For the text-containing cell, return its midpoint in [X, Y] coordinate format. 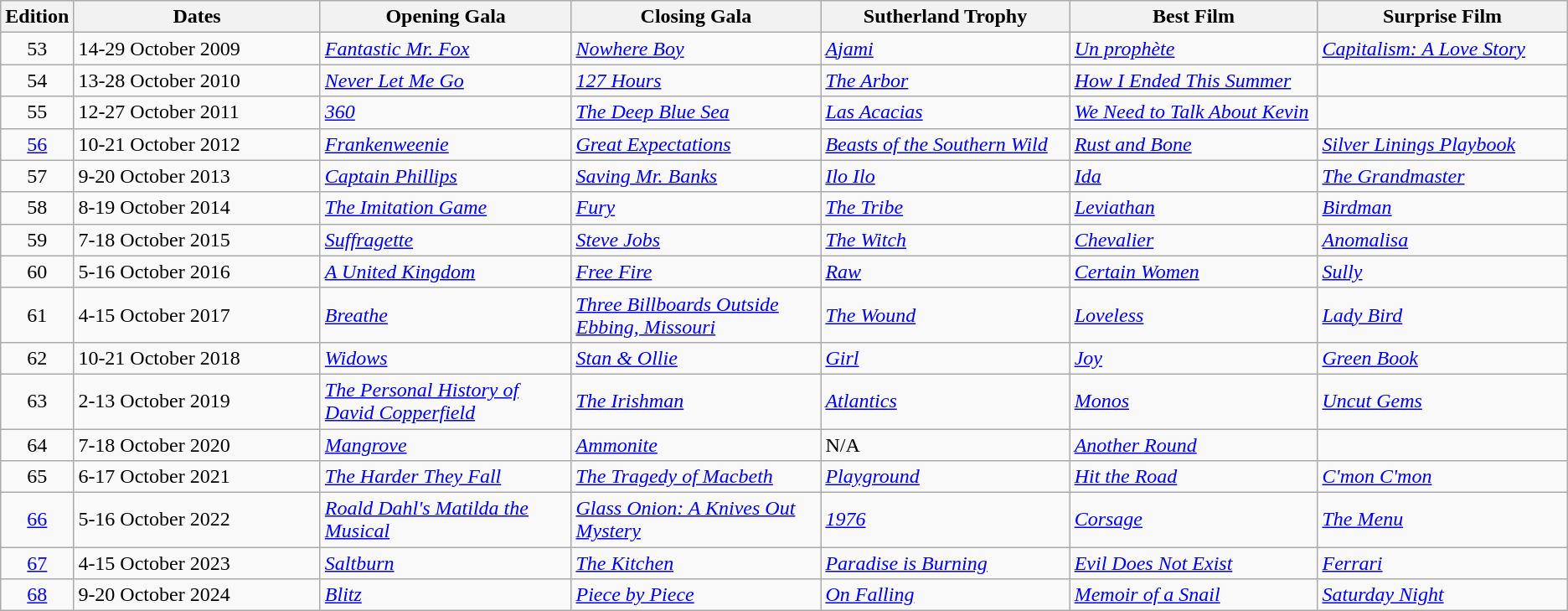
Ilo Ilo [945, 176]
Hit the Road [1194, 477]
Playground [945, 477]
4-15 October 2017 [197, 315]
Ferrari [1442, 563]
The Menu [1442, 520]
14-29 October 2009 [197, 49]
4-15 October 2023 [197, 563]
64 [37, 445]
67 [37, 563]
Evil Does Not Exist [1194, 563]
10-21 October 2012 [197, 144]
Leviathan [1194, 208]
How I Ended This Summer [1194, 80]
60 [37, 272]
Birdman [1442, 208]
Never Let Me Go [446, 80]
Ammonite [696, 445]
The Grandmaster [1442, 176]
Steve Jobs [696, 240]
The Tragedy of Macbeth [696, 477]
7-18 October 2015 [197, 240]
5-16 October 2022 [197, 520]
Green Book [1442, 358]
Saltburn [446, 563]
Rust and Bone [1194, 144]
5-16 October 2016 [197, 272]
Mangrove [446, 445]
Monos [1194, 401]
We Need to Talk About Kevin [1194, 112]
Atlantics [945, 401]
Nowhere Boy [696, 49]
59 [37, 240]
Widows [446, 358]
Silver Linings Playbook [1442, 144]
7-18 October 2020 [197, 445]
On Falling [945, 595]
Corsage [1194, 520]
Ida [1194, 176]
360 [446, 112]
Dates [197, 17]
A United Kingdom [446, 272]
Suffragette [446, 240]
Fury [696, 208]
68 [37, 595]
Girl [945, 358]
127 Hours [696, 80]
Memoir of a Snail [1194, 595]
Joy [1194, 358]
10-21 October 2018 [197, 358]
Saving Mr. Banks [696, 176]
Surprise Film [1442, 17]
Edition [37, 17]
C'mon C'mon [1442, 477]
Another Round [1194, 445]
9-20 October 2013 [197, 176]
Las Acacias [945, 112]
Ajami [945, 49]
The Harder They Fall [446, 477]
The Kitchen [696, 563]
Great Expectations [696, 144]
The Tribe [945, 208]
Saturday Night [1442, 595]
Sutherland Trophy [945, 17]
Blitz [446, 595]
Certain Women [1194, 272]
Capitalism: A Love Story [1442, 49]
66 [37, 520]
Free Fire [696, 272]
The Deep Blue Sea [696, 112]
8-19 October 2014 [197, 208]
N/A [945, 445]
54 [37, 80]
Un prophète [1194, 49]
The Imitation Game [446, 208]
13-28 October 2010 [197, 80]
Anomalisa [1442, 240]
Beasts of the Southern Wild [945, 144]
57 [37, 176]
12-27 October 2011 [197, 112]
Loveless [1194, 315]
Opening Gala [446, 17]
58 [37, 208]
Frankenweenie [446, 144]
Chevalier [1194, 240]
Closing Gala [696, 17]
The Wound [945, 315]
Piece by Piece [696, 595]
Raw [945, 272]
Roald Dahl's Matilda the Musical [446, 520]
Best Film [1194, 17]
63 [37, 401]
2-13 October 2019 [197, 401]
Stan & Ollie [696, 358]
Uncut Gems [1442, 401]
The Irishman [696, 401]
Captain Phillips [446, 176]
56 [37, 144]
Breathe [446, 315]
65 [37, 477]
53 [37, 49]
9-20 October 2024 [197, 595]
Lady Bird [1442, 315]
62 [37, 358]
1976 [945, 520]
The Arbor [945, 80]
The Witch [945, 240]
Paradise is Burning [945, 563]
61 [37, 315]
Fantastic Mr. Fox [446, 49]
The Personal History of David Copperfield [446, 401]
55 [37, 112]
6-17 October 2021 [197, 477]
Three Billboards Outside Ebbing, Missouri [696, 315]
Glass Onion: A Knives Out Mystery [696, 520]
Sully [1442, 272]
